Detect which cell encompasses the target text, then output its [x, y] center coordinate. 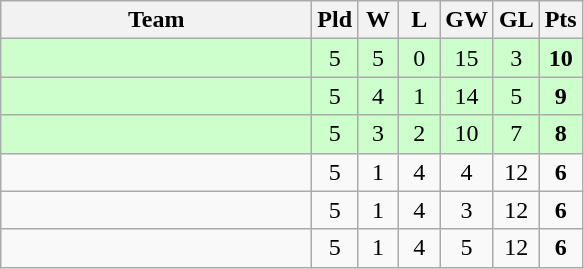
Pld [335, 20]
L [420, 20]
0 [420, 58]
Team [156, 20]
15 [467, 58]
8 [560, 134]
9 [560, 96]
GW [467, 20]
W [378, 20]
GL [516, 20]
7 [516, 134]
Pts [560, 20]
14 [467, 96]
2 [420, 134]
